Provide the (X, Y) coordinate of the cell's center where the given text is located.  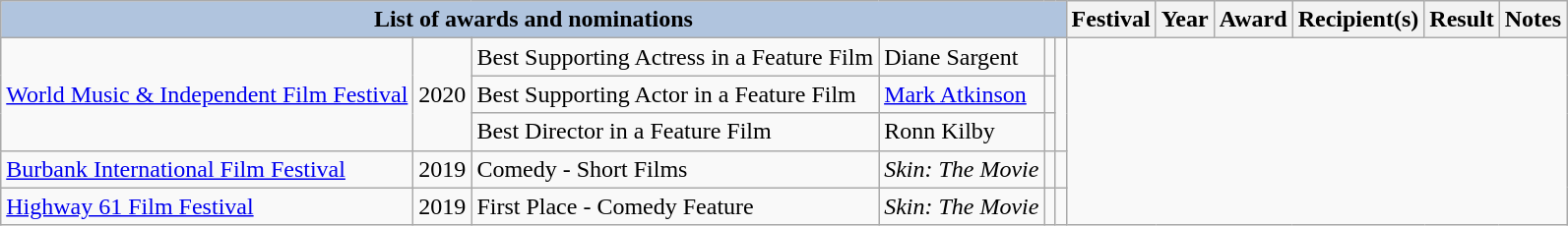
2020 (443, 94)
Mark Atkinson (962, 94)
Best Supporting Actress in a Feature Film (675, 57)
List of awards and nominations (533, 20)
Best Director in a Feature Film (675, 132)
Notes (1533, 20)
Comedy - Short Films (675, 169)
Result (1462, 20)
Highway 61 Film Festival (207, 206)
Recipient(s) (1358, 20)
Diane Sargent (962, 57)
Best Supporting Actor in a Feature Film (675, 94)
World Music & Independent Film Festival (207, 94)
Festival (1110, 20)
Ronn Kilby (962, 132)
Year (1185, 20)
First Place - Comedy Feature (675, 206)
Award (1253, 20)
Burbank International Film Festival (207, 169)
